Detect which cell encompasses the target text, then output its [X, Y] center coordinate. 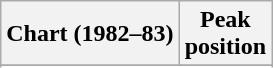
Chart (1982–83) [90, 34]
Peakposition [225, 34]
